Detect which cell encompasses the target text, then output its (x, y) center coordinate. 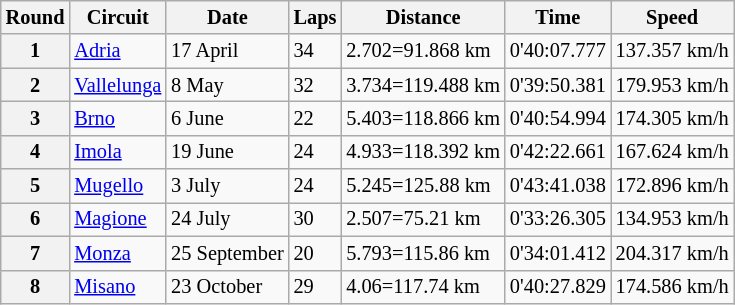
204.317 km/h (672, 253)
6 (36, 219)
20 (316, 253)
Imola (118, 152)
Brno (118, 118)
Monza (118, 253)
23 October (227, 287)
8 (36, 287)
174.305 km/h (672, 118)
34 (316, 51)
0'40:07.777 (558, 51)
Magione (118, 219)
0'40:54.994 (558, 118)
0'34:01.412 (558, 253)
Time (558, 17)
Date (227, 17)
Speed (672, 17)
3 July (227, 186)
Laps (316, 17)
2.507=75.21 km (423, 219)
3 (36, 118)
5.245=125.88 km (423, 186)
6 June (227, 118)
30 (316, 219)
Circuit (118, 17)
134.953 km/h (672, 219)
0'33:26.305 (558, 219)
4.933=118.392 km (423, 152)
19 June (227, 152)
179.953 km/h (672, 85)
7 (36, 253)
32 (316, 85)
Mugello (118, 186)
167.624 km/h (672, 152)
Round (36, 17)
0'42:22.661 (558, 152)
Adria (118, 51)
2.702=91.868 km (423, 51)
Misano (118, 287)
172.896 km/h (672, 186)
137.357 km/h (672, 51)
25 September (227, 253)
1 (36, 51)
22 (316, 118)
5 (36, 186)
29 (316, 287)
0'43:41.038 (558, 186)
3.734=119.488 km (423, 85)
24 July (227, 219)
17 April (227, 51)
5.403=118.866 km (423, 118)
5.793=115.86 km (423, 253)
8 May (227, 85)
2 (36, 85)
4 (36, 152)
Vallelunga (118, 85)
0'39:50.381 (558, 85)
4.06=117.74 km (423, 287)
Distance (423, 17)
0'40:27.829 (558, 287)
174.586 km/h (672, 287)
